Capture the cell that displays the provided text and extract its [x, y] central coordinate. 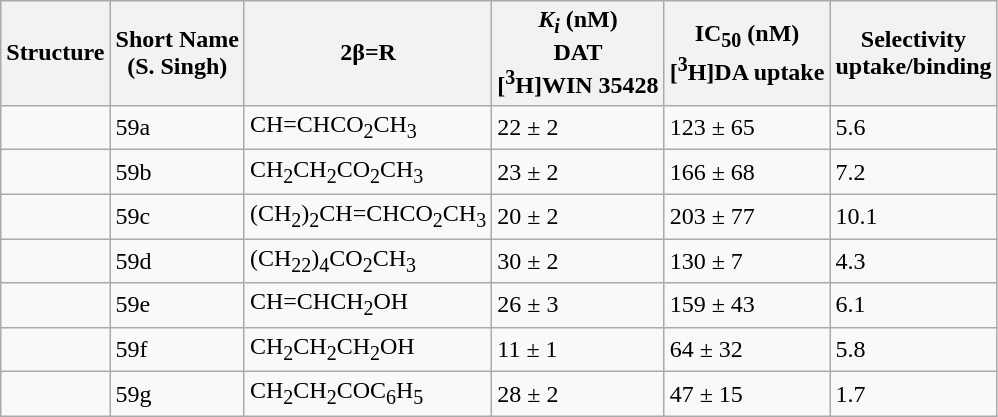
5.8 [914, 349]
59a [177, 128]
CH2CH2CH2OH [368, 349]
23 ± 2 [578, 172]
4.3 [914, 261]
(CH22)4CO2CH3 [368, 261]
1.7 [914, 394]
59f [177, 349]
59b [177, 172]
47 ± 15 [747, 394]
203 ± 77 [747, 216]
2β=R [368, 54]
30 ± 2 [578, 261]
(CH2)2CH=CHCO2CH3 [368, 216]
Ki (nM)DAT[3H]WIN 35428 [578, 54]
26 ± 3 [578, 305]
130 ± 7 [747, 261]
Short Name(S. Singh) [177, 54]
11 ± 1 [578, 349]
Selectivityuptake/binding [914, 54]
59c [177, 216]
Structure [56, 54]
59g [177, 394]
64 ± 32 [747, 349]
CH2CH2COC6H5 [368, 394]
6.1 [914, 305]
7.2 [914, 172]
166 ± 68 [747, 172]
123 ± 65 [747, 128]
59e [177, 305]
10.1 [914, 216]
CH2CH2CO2CH3 [368, 172]
CH=CHCO2CH3 [368, 128]
59d [177, 261]
IC50 (nM)[3H]DA uptake [747, 54]
5.6 [914, 128]
28 ± 2 [578, 394]
20 ± 2 [578, 216]
159 ± 43 [747, 305]
22 ± 2 [578, 128]
CH=CHCH2OH [368, 305]
